Capture the cell that displays the provided text and extract its [x, y] central coordinate. 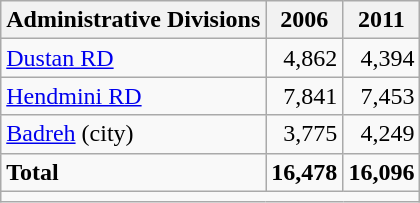
2006 [304, 20]
4,249 [382, 134]
Administrative Divisions [134, 20]
4,394 [382, 58]
7,453 [382, 96]
3,775 [304, 134]
16,478 [304, 172]
Dustan RD [134, 58]
7,841 [304, 96]
Hendmini RD [134, 96]
4,862 [304, 58]
Badreh (city) [134, 134]
Total [134, 172]
2011 [382, 20]
16,096 [382, 172]
